Determine the [X, Y] coordinate at the center of the cell enclosing the given text.  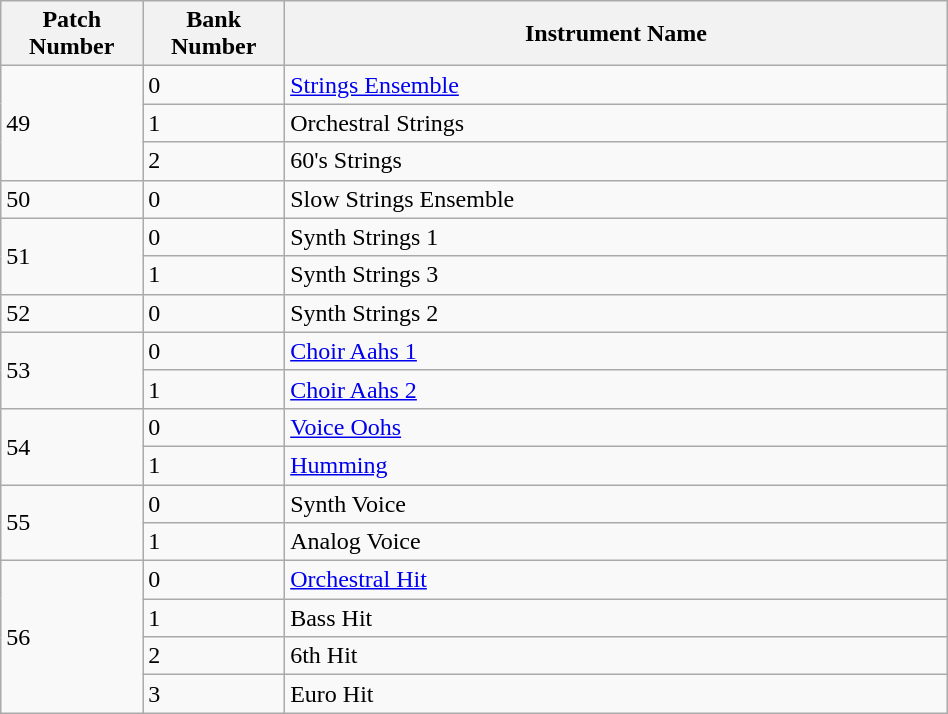
Strings Ensemble [616, 85]
Choir Aahs 2 [616, 389]
Synth Strings 3 [616, 275]
Analog Voice [616, 542]
Orchestral Strings [616, 123]
50 [72, 199]
6th Hit [616, 656]
Orchestral Hit [616, 580]
51 [72, 256]
53 [72, 370]
Euro Hit [616, 694]
3 [214, 694]
Synth Voice [616, 503]
54 [72, 446]
49 [72, 123]
Instrument Name [616, 34]
56 [72, 637]
Bank Number [214, 34]
Bass Hit [616, 618]
Humming [616, 465]
Slow Strings Ensemble [616, 199]
Synth Strings 1 [616, 237]
52 [72, 313]
Synth Strings 2 [616, 313]
Voice Oohs [616, 427]
55 [72, 522]
Patch Number [72, 34]
Choir Aahs 1 [616, 351]
60's Strings [616, 161]
